From the cell containing the given text, extract its center point as (x, y) coordinate. 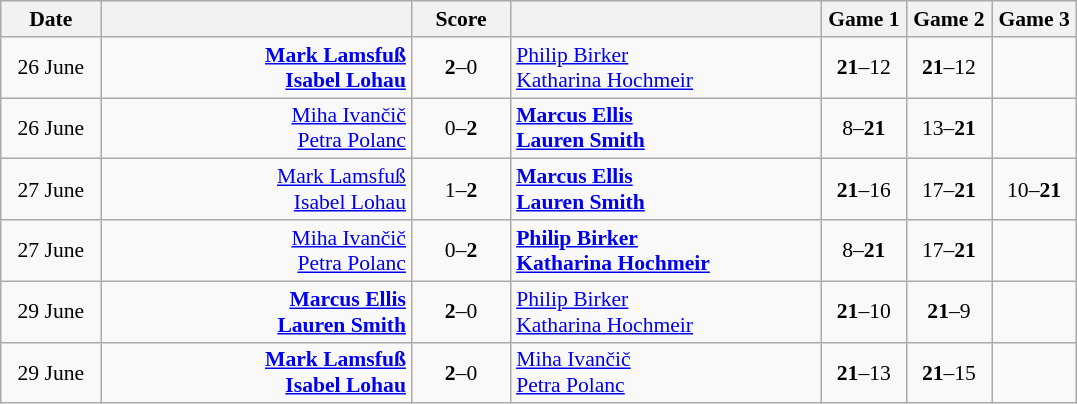
13–21 (948, 128)
21–9 (948, 312)
21–15 (948, 372)
Game 3 (1034, 19)
21–13 (864, 372)
Game 1 (864, 19)
Score (461, 19)
Date (51, 19)
Game 2 (948, 19)
21–16 (864, 190)
21–10 (864, 312)
1–2 (461, 190)
10–21 (1034, 190)
